Pinpoint the cell where the given text exists, returning its (X, Y) midpoint coordinate. 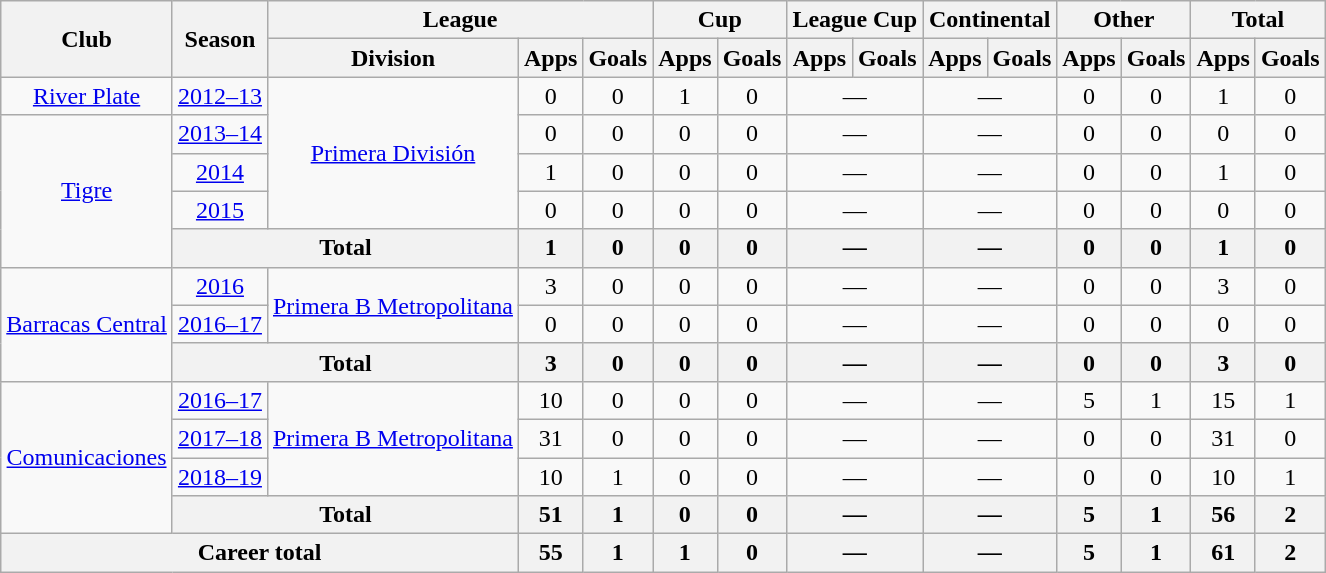
Tigre (87, 191)
2018–19 (220, 477)
Season (220, 39)
Continental (990, 20)
Club (87, 39)
Division (392, 58)
61 (1223, 553)
Cup (720, 20)
55 (550, 553)
Barracas Central (87, 324)
2015 (220, 210)
2012–13 (220, 96)
League Cup (855, 20)
15 (1223, 400)
Comunicaciones (87, 457)
Career total (260, 553)
River Plate (87, 96)
56 (1223, 515)
League (460, 20)
Primera División (392, 153)
2016 (220, 286)
51 (550, 515)
2013–14 (220, 134)
Other (1124, 20)
2014 (220, 172)
2017–18 (220, 438)
